Provide the [X, Y] coordinate of the cell's center where the given text is located.  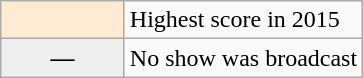
Highest score in 2015 [243, 20]
— [63, 58]
No show was broadcast [243, 58]
